Output the (X, Y) coordinate of the center of the cell containing the given text.  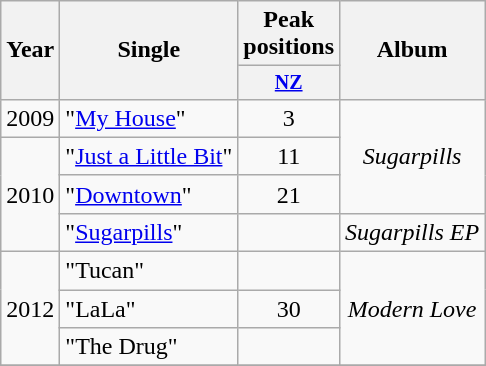
"Tucan" (149, 271)
2009 (30, 118)
Single (149, 50)
"Sugarpills" (149, 232)
Sugarpills EP (412, 232)
3 (289, 118)
Sugarpills (412, 156)
Album (412, 50)
30 (289, 309)
2010 (30, 194)
Year (30, 50)
21 (289, 194)
11 (289, 156)
"The Drug" (149, 347)
NZ (289, 82)
"LaLa" (149, 309)
"My House" (149, 118)
Peak positions (289, 34)
Modern Love (412, 309)
"Downtown" (149, 194)
2012 (30, 309)
"Just a Little Bit" (149, 156)
